Return the (x, y) coordinate for the center point of the cell that contains the specified text.  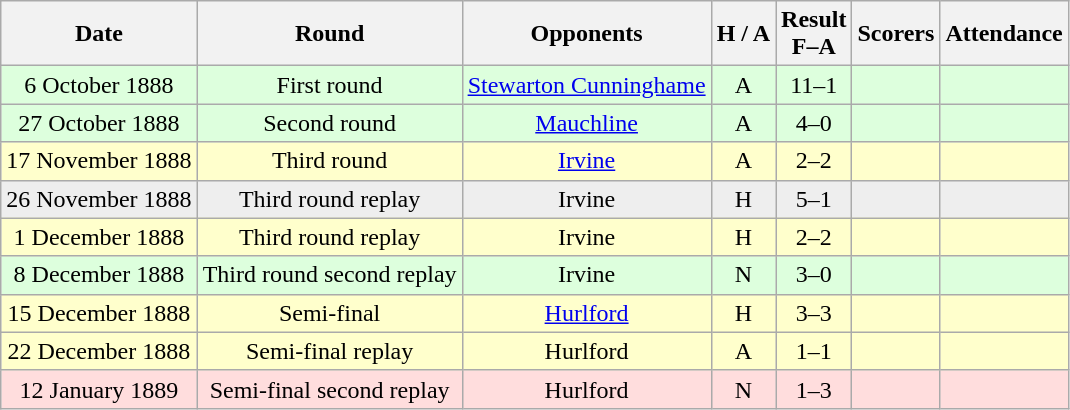
Date (99, 34)
Attendance (1004, 34)
1 December 1888 (99, 237)
Mauchline (586, 123)
ResultF–A (814, 34)
Stewarton Cunninghame (586, 85)
1–3 (814, 389)
26 November 1888 (99, 199)
3–3 (814, 313)
Scorers (896, 34)
Second round (330, 123)
15 December 1888 (99, 313)
Opponents (586, 34)
3–0 (814, 275)
Third round second replay (330, 275)
4–0 (814, 123)
Semi-final second replay (330, 389)
Third round (330, 161)
5–1 (814, 199)
Semi-final (330, 313)
11–1 (814, 85)
Round (330, 34)
12 January 1889 (99, 389)
27 October 1888 (99, 123)
1–1 (814, 351)
H / A (743, 34)
22 December 1888 (99, 351)
First round (330, 85)
17 November 1888 (99, 161)
Semi-final replay (330, 351)
8 December 1888 (99, 275)
6 October 1888 (99, 85)
